Extract the (x, y) coordinate from the center of the cell holding the provided text.  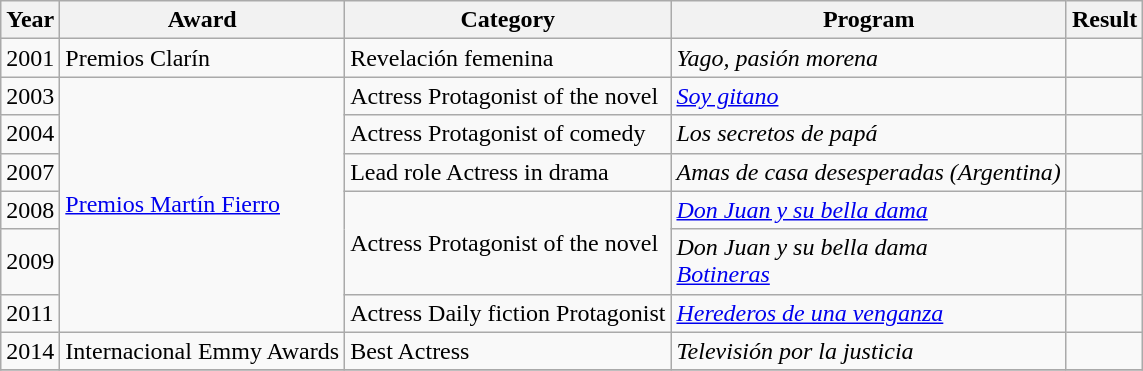
Best Actress (508, 351)
Don Juan y su bella dama (868, 210)
Soy gitano (868, 96)
Premios Martín Fierro (202, 204)
2003 (30, 96)
Actress Daily fiction Protagonist (508, 313)
Yago, pasión morena (868, 58)
Herederos de una venganza (868, 313)
Televisión por la justicia (868, 351)
2001 (30, 58)
Internacional Emmy Awards (202, 351)
Don Juan y su bella damaBotineras (868, 262)
Amas de casa desesperadas (Argentina) (868, 172)
2014 (30, 351)
2008 (30, 210)
2007 (30, 172)
Award (202, 20)
2004 (30, 134)
Actress Protagonist of comedy (508, 134)
Los secretos de papá (868, 134)
Revelación femenina (508, 58)
2011 (30, 313)
Result (1104, 20)
2009 (30, 262)
Year (30, 20)
Category (508, 20)
Lead role Actress in drama (508, 172)
Program (868, 20)
Premios Clarín (202, 58)
